Find where the given text appears and provide that cell's center as [x, y] coordinate. 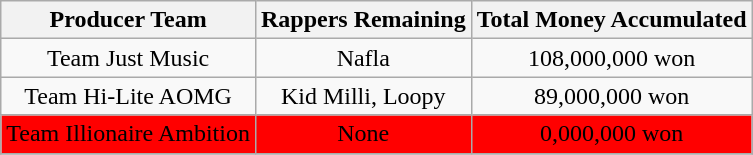
Team Hi-Lite AOMG [128, 96]
Total Money Accumulated [612, 20]
0,000,000 won [612, 134]
None [363, 134]
Rappers Remaining [363, 20]
89,000,000 won [612, 96]
Producer Team [128, 20]
Team Just Music [128, 58]
Nafla [363, 58]
Kid Milli, Loopy [363, 96]
108,000,000 won [612, 58]
Team Illionaire Ambition [128, 134]
